Pinpoint the cell where the given text exists, returning its (x, y) midpoint coordinate. 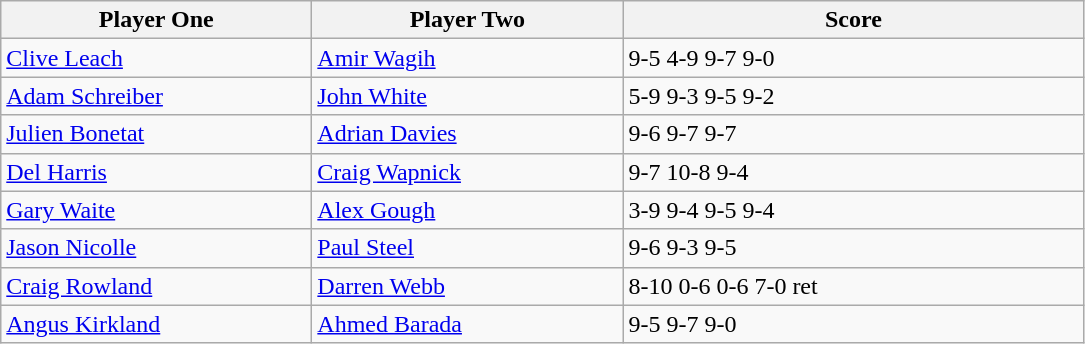
Craig Rowland (156, 286)
Angus Kirkland (156, 324)
Darren Webb (468, 286)
9-6 9-7 9-7 (854, 134)
Craig Wapnick (468, 172)
Player One (156, 20)
9-7 10-8 9-4 (854, 172)
Del Harris (156, 172)
Alex Gough (468, 210)
Paul Steel (468, 248)
Ahmed Barada (468, 324)
Score (854, 20)
9-5 4-9 9-7 9-0 (854, 58)
John White (468, 96)
Gary Waite (156, 210)
9-6 9-3 9-5 (854, 248)
Julien Bonetat (156, 134)
Jason Nicolle (156, 248)
3-9 9-4 9-5 9-4 (854, 210)
5-9 9-3 9-5 9-2 (854, 96)
Adrian Davies (468, 134)
Player Two (468, 20)
9-5 9-7 9-0 (854, 324)
Amir Wagih (468, 58)
8-10 0-6 0-6 7-0 ret (854, 286)
Adam Schreiber (156, 96)
Clive Leach (156, 58)
